Extract the (X, Y) coordinate from the center of the cell holding the provided text.  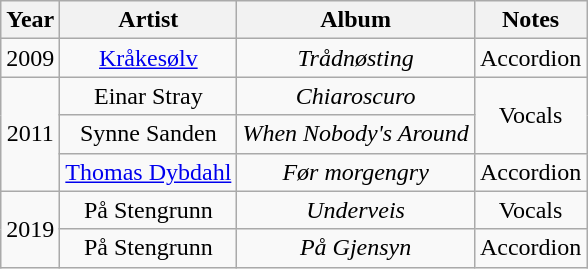
Thomas Dybdahl (148, 172)
2009 (30, 58)
Kråkesølv (148, 58)
Trådnøsting (356, 58)
Før morgengry (356, 172)
Album (356, 20)
2019 (30, 229)
På Gjensyn (356, 248)
Einar Stray (148, 96)
Year (30, 20)
Synne Sanden (148, 134)
Artist (148, 20)
Chiaroscuro (356, 96)
When Nobody's Around (356, 134)
Underveis (356, 210)
2011 (30, 134)
Notes (530, 20)
